From the cell containing the given text, extract its center point as (X, Y) coordinate. 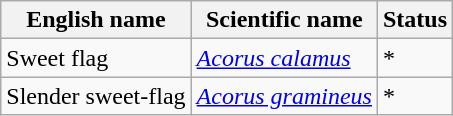
Acorus calamus (284, 58)
Slender sweet-flag (96, 96)
Status (414, 20)
English name (96, 20)
Sweet flag (96, 58)
Acorus gramineus (284, 96)
Scientific name (284, 20)
